Provide the [x, y] coordinate of the cell's center where the given text is located.  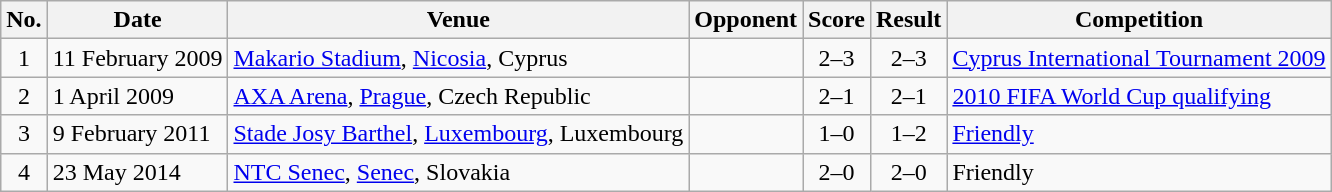
Venue [458, 20]
Stade Josy Barthel, Luxembourg, Luxembourg [458, 134]
1 [24, 58]
No. [24, 20]
4 [24, 172]
23 May 2014 [138, 172]
9 February 2011 [138, 134]
1–2 [908, 134]
2 [24, 96]
1 April 2009 [138, 96]
Score [837, 20]
Cyprus International Tournament 2009 [1139, 58]
Competition [1139, 20]
Result [908, 20]
3 [24, 134]
Date [138, 20]
NTC Senec, Senec, Slovakia [458, 172]
Opponent [746, 20]
AXA Arena, Prague, Czech Republic [458, 96]
11 February 2009 [138, 58]
1–0 [837, 134]
Makario Stadium, Nicosia, Cyprus [458, 58]
2010 FIFA World Cup qualifying [1139, 96]
